Scan for the cell matching the given text and deliver its [x, y] coordinate at center. 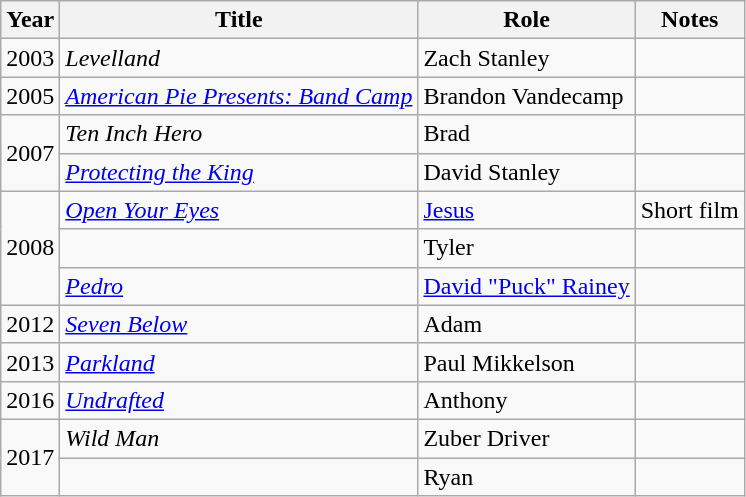
2003 [30, 58]
Levelland [239, 58]
Anthony [526, 400]
Notes [690, 20]
Ryan [526, 477]
Zach Stanley [526, 58]
Wild Man [239, 438]
2016 [30, 400]
Zuber Driver [526, 438]
David "Puck" Rainey [526, 286]
Title [239, 20]
2017 [30, 457]
Seven Below [239, 324]
Brandon Vandecamp [526, 96]
Pedro [239, 286]
2012 [30, 324]
David Stanley [526, 172]
Protecting the King [239, 172]
Undrafted [239, 400]
2007 [30, 153]
Parkland [239, 362]
Adam [526, 324]
Short film [690, 210]
2005 [30, 96]
Paul Mikkelson [526, 362]
Year [30, 20]
Tyler [526, 248]
Ten Inch Hero [239, 134]
American Pie Presents: Band Camp [239, 96]
Jesus [526, 210]
Open Your Eyes [239, 210]
2013 [30, 362]
Brad [526, 134]
2008 [30, 248]
Role [526, 20]
